Output the (x, y) coordinate of the center of the cell containing the given text.  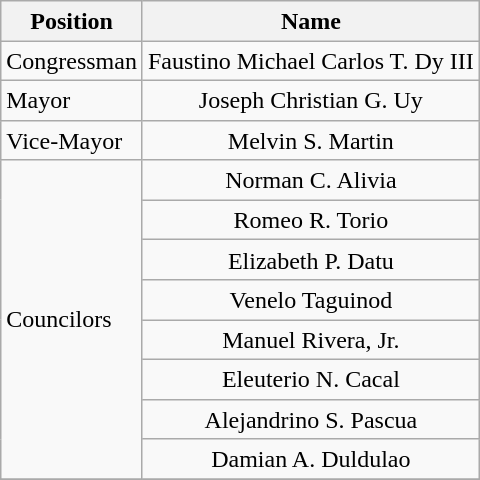
Eleuterio N. Cacal (310, 379)
Elizabeth P. Datu (310, 260)
Joseph Christian G. Uy (310, 100)
Councilors (72, 320)
Melvin S. Martin (310, 140)
Congressman (72, 61)
Mayor (72, 100)
Venelo Taguinod (310, 300)
Alejandrino S. Pascua (310, 419)
Vice-Mayor (72, 140)
Norman C. Alivia (310, 180)
Damian A. Duldulao (310, 459)
Position (72, 21)
Romeo R. Torio (310, 220)
Faustino Michael Carlos T. Dy III (310, 61)
Manuel Rivera, Jr. (310, 340)
Name (310, 21)
